For the text-containing cell, return its midpoint in (X, Y) coordinate format. 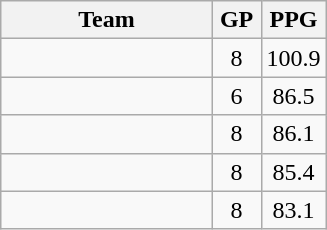
85.4 (294, 172)
6 (236, 96)
Team (106, 20)
86.5 (294, 96)
GP (236, 20)
100.9 (294, 58)
PPG (294, 20)
83.1 (294, 210)
86.1 (294, 134)
